Output the (X, Y) coordinate of the center of the cell containing the given text.  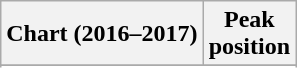
Peakposition (249, 34)
Chart (2016–2017) (102, 34)
